From the cell containing the given text, extract its center point as (x, y) coordinate. 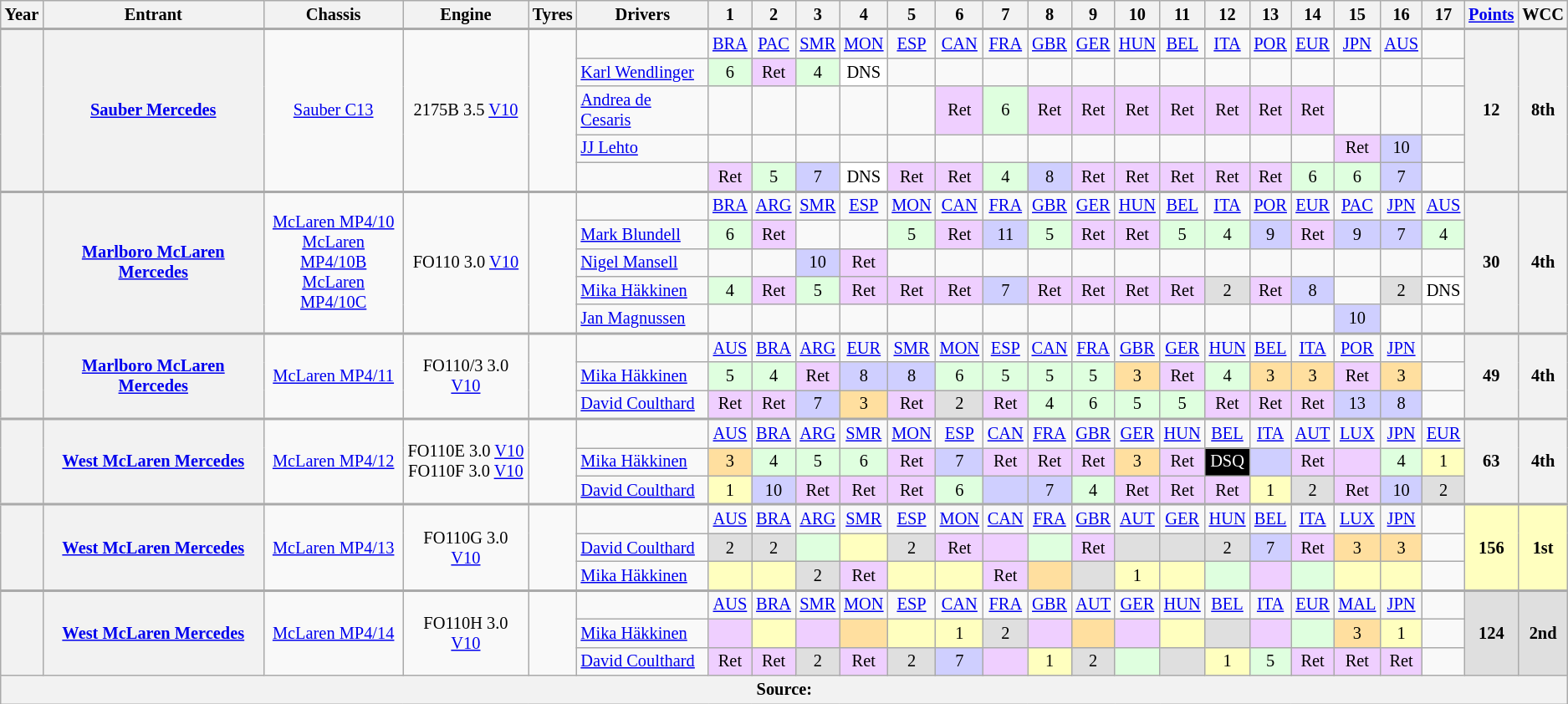
FO110G 3.0 V10 (466, 547)
WCC (1543, 14)
49 (1491, 375)
FO110 3.0 V10 (466, 263)
17 (1443, 14)
Chassis (333, 14)
McLaren MP4/10McLaren MP4/10BMcLaren MP4/10C (333, 263)
McLaren MP4/14 (333, 633)
MAL (1356, 605)
Jan Magnussen (643, 319)
McLaren MP4/13 (333, 547)
Source: (784, 689)
Entrant (153, 14)
Engine (466, 14)
Sauber Mercedes (153, 110)
Karl Wendlinger (643, 72)
1st (1543, 547)
Sauber C13 (333, 110)
16 (1401, 14)
FO110E 3.0 V10FO110F 3.0 V10 (466, 462)
15 (1356, 14)
Year (22, 14)
8th (1543, 110)
DSQ (1228, 462)
JJ Lehto (643, 148)
30 (1491, 263)
Points (1491, 14)
Nigel Mansell (643, 263)
14 (1313, 14)
FO110H 3.0 V10 (466, 633)
McLaren MP4/11 (333, 375)
124 (1491, 633)
McLaren MP4/12 (333, 462)
63 (1491, 462)
FO110/3 3.0 V10 (466, 375)
Drivers (643, 14)
2175B 3.5 V10 (466, 110)
Andrea de Cesaris (643, 110)
Tyres (553, 14)
2nd (1543, 633)
Mark Blundell (643, 234)
156 (1491, 547)
